Identify which cell holds the provided text, then report its [x, y] central coordinate. 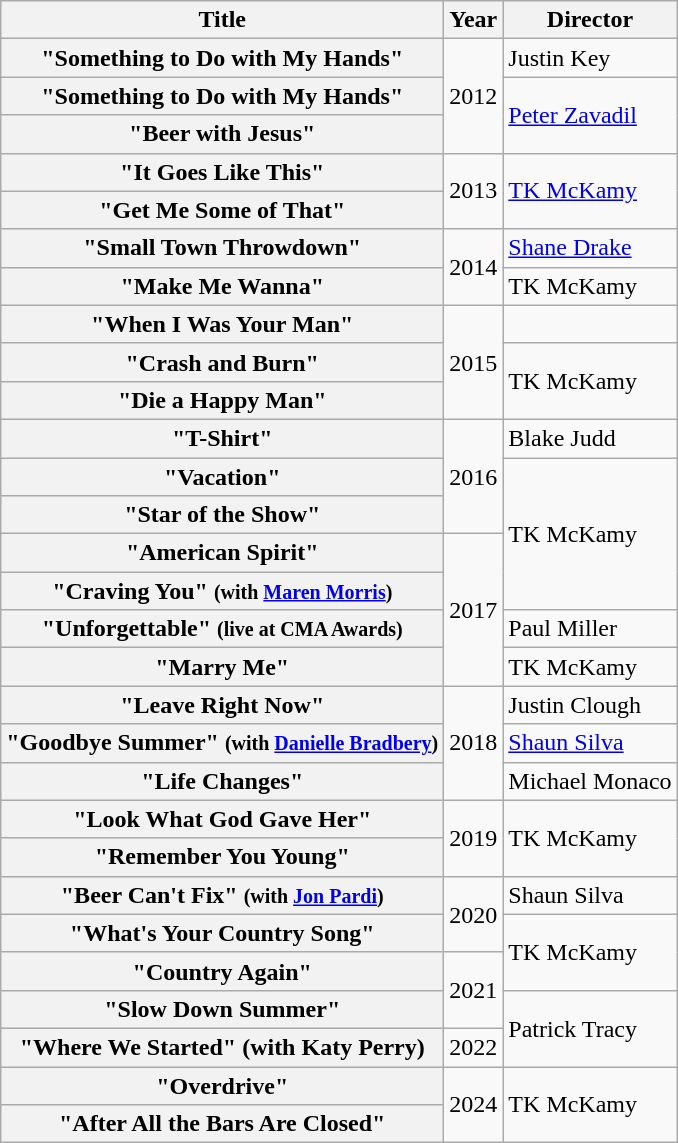
"Get Me Some of That" [222, 210]
"Slow Down Summer" [222, 1009]
"Marry Me" [222, 667]
"Where We Started" (with Katy Perry) [222, 1047]
"Overdrive" [222, 1085]
"What's Your Country Song" [222, 933]
"Small Town Throwdown" [222, 248]
2015 [474, 362]
2024 [474, 1104]
"American Spirit" [222, 553]
"Unforgettable" (live at CMA Awards) [222, 629]
2014 [474, 267]
Year [474, 20]
Shane Drake [590, 248]
"It Goes Like This" [222, 172]
"Goodbye Summer" (with Danielle Bradbery) [222, 743]
"Look What God Gave Her" [222, 819]
2022 [474, 1047]
"Beer with Jesus" [222, 134]
2013 [474, 191]
"Vacation" [222, 477]
"Craving You" (with Maren Morris) [222, 591]
"Leave Right Now" [222, 705]
"Beer Can't Fix" (with Jon Pardi) [222, 895]
Director [590, 20]
Patrick Tracy [590, 1028]
Title [222, 20]
"When I Was Your Man" [222, 324]
Peter Zavadil [590, 115]
"T-Shirt" [222, 438]
"Remember You Young" [222, 857]
2018 [474, 743]
"After All the Bars Are Closed" [222, 1124]
Paul Miller [590, 629]
Justin Key [590, 58]
"Crash and Burn" [222, 362]
"Make Me Wanna" [222, 286]
"Die a Happy Man" [222, 400]
2016 [474, 476]
"Star of the Show" [222, 515]
"Country Again" [222, 971]
2019 [474, 838]
2012 [474, 96]
2021 [474, 990]
2017 [474, 610]
"Life Changes" [222, 781]
Blake Judd [590, 438]
Michael Monaco [590, 781]
2020 [474, 914]
Justin Clough [590, 705]
